Return the [x, y] coordinate for the center point of the cell that contains the specified text.  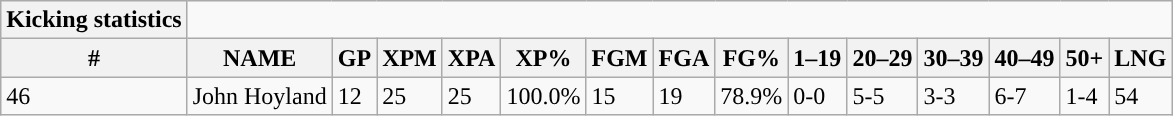
FGM [620, 58]
40–49 [1024, 58]
100.0% [544, 96]
12 [354, 96]
30–39 [954, 58]
54 [1140, 96]
15 [620, 96]
3-3 [954, 96]
50+ [1084, 58]
GP [354, 58]
6-7 [1024, 96]
Kicking statistics [94, 20]
# [94, 58]
19 [684, 96]
FG% [752, 58]
46 [94, 96]
5-5 [882, 96]
XPM [410, 58]
78.9% [752, 96]
20–29 [882, 58]
0-0 [818, 96]
LNG [1140, 58]
FGA [684, 58]
XPA [472, 58]
XP% [544, 58]
1–19 [818, 58]
NAME [260, 58]
1-4 [1084, 96]
John Hoyland [260, 96]
